Scan for the cell matching the given text and deliver its (X, Y) coordinate at center. 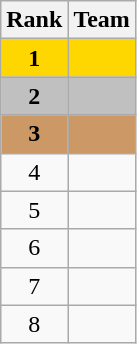
2 (34, 96)
Team (102, 20)
8 (34, 324)
3 (34, 134)
4 (34, 172)
5 (34, 210)
7 (34, 286)
Rank (34, 20)
6 (34, 248)
1 (34, 58)
